Return [x, y] of the center of cell containing provided text 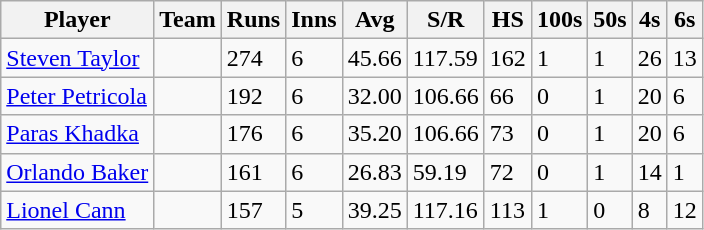
59.19 [446, 172]
Avg [374, 20]
113 [508, 210]
274 [253, 58]
Team [188, 20]
73 [508, 134]
32.00 [374, 96]
Orlando Baker [78, 172]
35.20 [374, 134]
72 [508, 172]
Runs [253, 20]
5 [314, 210]
Inns [314, 20]
117.59 [446, 58]
176 [253, 134]
26 [650, 58]
14 [650, 172]
50s [610, 20]
8 [650, 210]
12 [684, 210]
Peter Petricola [78, 96]
Steven Taylor [78, 58]
161 [253, 172]
117.16 [446, 210]
13 [684, 58]
Paras Khadka [78, 134]
162 [508, 58]
4s [650, 20]
39.25 [374, 210]
26.83 [374, 172]
192 [253, 96]
6s [684, 20]
45.66 [374, 58]
66 [508, 96]
S/R [446, 20]
HS [508, 20]
100s [559, 20]
Lionel Cann [78, 210]
157 [253, 210]
Player [78, 20]
